Output the [X, Y] coordinate of the center of the cell containing the given text.  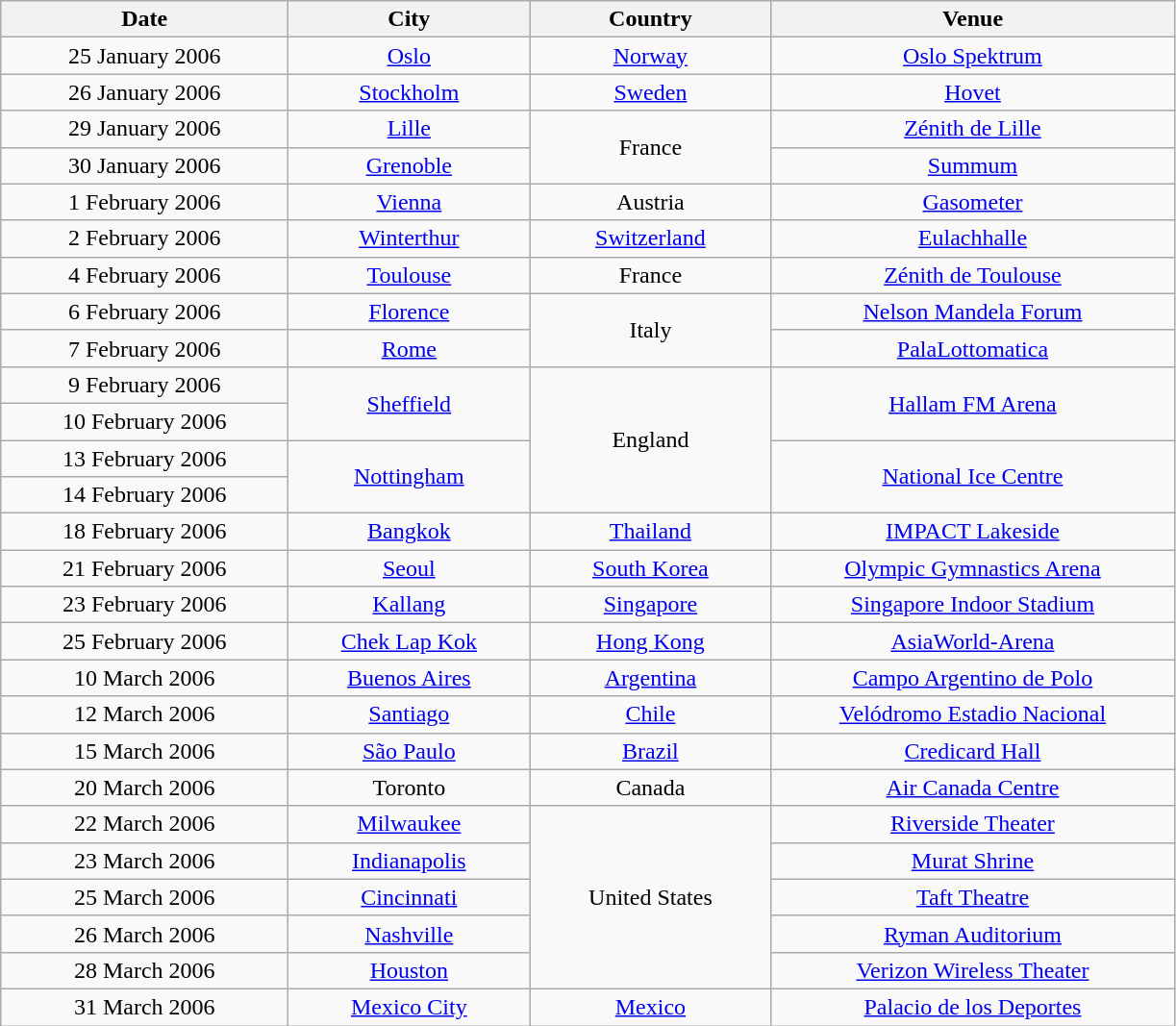
IMPACT Lakeside [973, 532]
Bangkok [410, 532]
Thailand [650, 532]
Seoul [410, 568]
Kallang [410, 605]
Singapore Indoor Stadium [973, 605]
1 February 2006 [144, 202]
Indianapolis [410, 861]
9 February 2006 [144, 385]
25 January 2006 [144, 56]
14 February 2006 [144, 495]
Venue [973, 19]
Nelson Mandela Forum [973, 312]
Hong Kong [650, 641]
Stockholm [410, 92]
Lille [410, 129]
Date [144, 19]
Grenoble [410, 165]
Credicard Hall [973, 751]
Canada [650, 788]
Cincinnati [410, 897]
City [410, 19]
Rome [410, 348]
Zénith de Lille [973, 129]
30 January 2006 [144, 165]
Mexico City [410, 1007]
United States [650, 897]
AsiaWorld-Arena [973, 641]
Winterthur [410, 238]
26 January 2006 [144, 92]
28 March 2006 [144, 970]
18 February 2006 [144, 532]
20 March 2006 [144, 788]
England [650, 439]
6 February 2006 [144, 312]
23 February 2006 [144, 605]
Toulouse [410, 275]
22 March 2006 [144, 824]
13 February 2006 [144, 459]
Eulachhalle [973, 238]
Hallam FM Arena [973, 403]
Zénith de Toulouse [973, 275]
Murat Shrine [973, 861]
25 March 2006 [144, 897]
Buenos Aires [410, 678]
Mexico [650, 1007]
Campo Argentino de Polo [973, 678]
Gasometer [973, 202]
Nashville [410, 934]
Air Canada Centre [973, 788]
7 February 2006 [144, 348]
31 March 2006 [144, 1007]
South Korea [650, 568]
Brazil [650, 751]
Sheffield [410, 403]
Chile [650, 714]
Summum [973, 165]
Houston [410, 970]
Toronto [410, 788]
Hovet [973, 92]
29 January 2006 [144, 129]
12 March 2006 [144, 714]
Taft Theatre [973, 897]
National Ice Centre [973, 477]
São Paulo [410, 751]
Santiago [410, 714]
PalaLottomatica [973, 348]
25 February 2006 [144, 641]
Milwaukee [410, 824]
23 March 2006 [144, 861]
Country [650, 19]
10 February 2006 [144, 421]
Palacio de los Deportes [973, 1007]
26 March 2006 [144, 934]
Singapore [650, 605]
Italy [650, 330]
Chek Lap Kok [410, 641]
21 February 2006 [144, 568]
2 February 2006 [144, 238]
Oslo Spektrum [973, 56]
Oslo [410, 56]
Austria [650, 202]
10 March 2006 [144, 678]
Riverside Theater [973, 824]
Florence [410, 312]
Sweden [650, 92]
Velódromo Estadio Nacional [973, 714]
Verizon Wireless Theater [973, 970]
Argentina [650, 678]
Vienna [410, 202]
Ryman Auditorium [973, 934]
Olympic Gymnastics Arena [973, 568]
Nottingham [410, 477]
Switzerland [650, 238]
15 March 2006 [144, 751]
4 February 2006 [144, 275]
Norway [650, 56]
